For the text-containing cell, return its midpoint in [x, y] coordinate format. 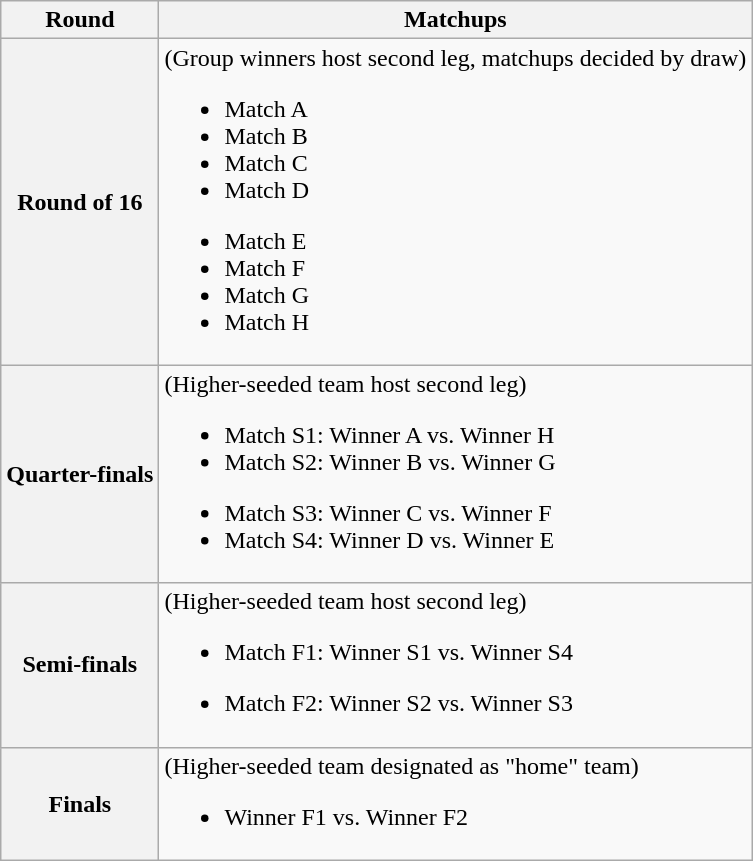
Semi-finals [80, 665]
Finals [80, 804]
(Higher-seeded team designated as "home" team)Winner F1 vs. Winner F2 [456, 804]
Round [80, 20]
Round of 16 [80, 202]
(Higher-seeded team host second leg) Match F1: Winner S1 vs. Winner S4Match F2: Winner S2 vs. Winner S3 [456, 665]
Quarter-finals [80, 474]
Matchups [456, 20]
(Group winners host second leg, matchups decided by draw) Match AMatch BMatch CMatch DMatch EMatch FMatch GMatch H [456, 202]
